Detect which cell encompasses the target text, then output its (X, Y) center coordinate. 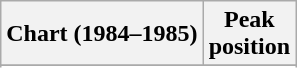
Peakposition (249, 34)
Chart (1984–1985) (102, 34)
